Scan for the cell matching the given text and deliver its [x, y] coordinate at center. 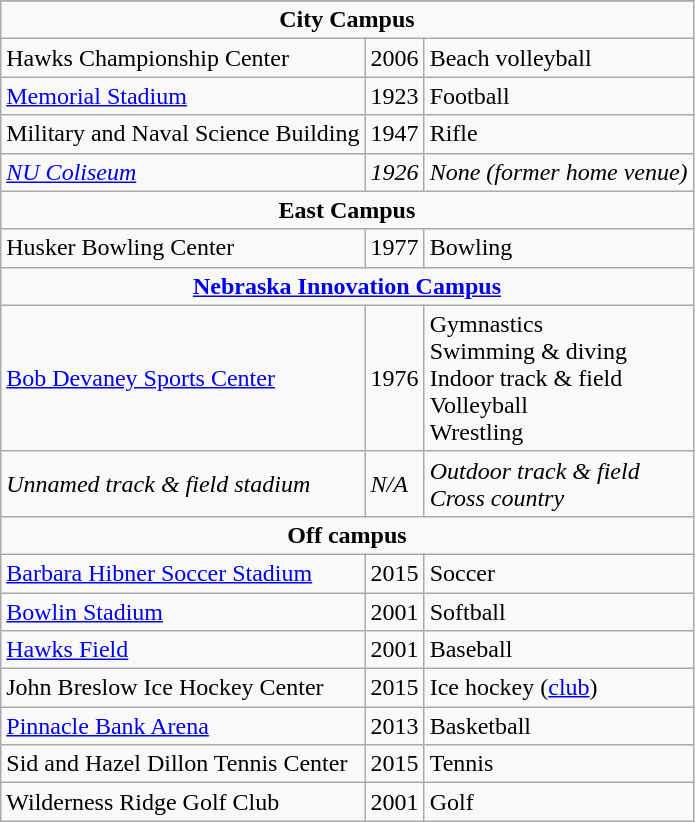
Bowling [558, 248]
Golf [558, 802]
2006 [394, 58]
Wilderness Ridge Golf Club [183, 802]
1947 [394, 134]
Tennis [558, 764]
Soccer [558, 573]
Baseball [558, 650]
Off campus [347, 535]
Hawks Championship Center [183, 58]
1977 [394, 248]
John Breslow Ice Hockey Center [183, 688]
Basketball [558, 726]
Football [558, 96]
East Campus [347, 210]
Gymnastics Swimming & diving Indoor track & field Volleyball Wrestling [558, 378]
1976 [394, 378]
Barbara Hibner Soccer Stadium [183, 573]
Bob Devaney Sports Center [183, 378]
2013 [394, 726]
None (former home venue) [558, 172]
N/A [394, 484]
Ice hockey (club) [558, 688]
Pinnacle Bank Arena [183, 726]
Rifle [558, 134]
Hawks Field [183, 650]
Beach volleyball [558, 58]
City Campus [347, 20]
Softball [558, 611]
Memorial Stadium [183, 96]
Outdoor track & field Cross country [558, 484]
Military and Naval Science Building [183, 134]
1926 [394, 172]
1923 [394, 96]
Unnamed track & field stadium [183, 484]
Husker Bowling Center [183, 248]
Bowlin Stadium [183, 611]
Sid and Hazel Dillon Tennis Center [183, 764]
NU Coliseum [183, 172]
Nebraska Innovation Campus [347, 286]
